Identify which cell holds the provided text, then report its [X, Y] central coordinate. 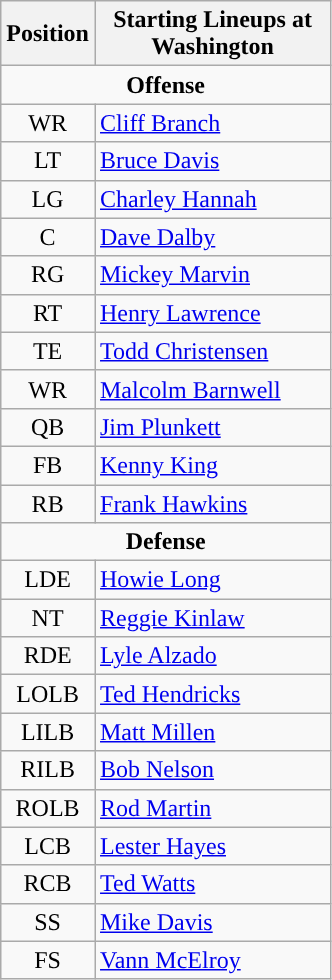
FS [48, 960]
Charley Hannah [212, 199]
ROLB [48, 808]
RILB [48, 770]
SS [48, 922]
Lyle Alzado [212, 656]
Malcolm Barnwell [212, 389]
Howie Long [212, 580]
Position [48, 34]
LOLB [48, 694]
FB [48, 465]
Henry Lawrence [212, 313]
Reggie Kinlaw [212, 618]
Todd Christensen [212, 351]
Dave Dalby [212, 237]
LCB [48, 846]
Vann McElroy [212, 960]
Ted Watts [212, 884]
Mike Davis [212, 922]
Lester Hayes [212, 846]
NT [48, 618]
Mickey Marvin [212, 275]
LT [48, 161]
RG [48, 275]
TE [48, 351]
Ted Hendricks [212, 694]
Defense [166, 542]
RDE [48, 656]
Bob Nelson [212, 770]
RCB [48, 884]
Matt Millen [212, 732]
Rod Martin [212, 808]
LILB [48, 732]
Jim Plunkett [212, 427]
LG [48, 199]
RB [48, 503]
Starting Lineups at Washington [212, 34]
Offense [166, 85]
QB [48, 427]
Cliff Branch [212, 123]
LDE [48, 580]
Kenny King [212, 465]
RT [48, 313]
Bruce Davis [212, 161]
Frank Hawkins [212, 503]
C [48, 237]
